Pinpoint the cell where the given text exists, returning its (x, y) midpoint coordinate. 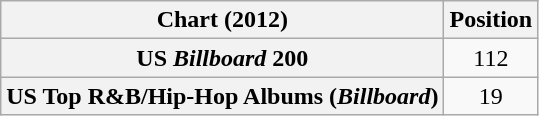
Chart (2012) (222, 20)
19 (491, 96)
US Billboard 200 (222, 58)
112 (491, 58)
Position (491, 20)
US Top R&B/Hip-Hop Albums (Billboard) (222, 96)
